Return the (X, Y) coordinate for the center point of the cell that contains the specified text.  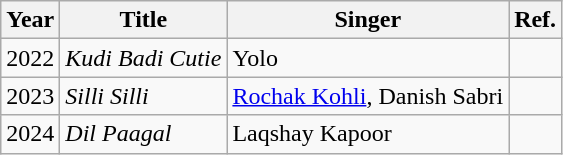
Rochak Kohli, Danish Sabri (368, 96)
Title (144, 20)
Year (30, 20)
2022 (30, 58)
Kudi Badi Cutie (144, 58)
Laqshay Kapoor (368, 134)
Silli Silli (144, 96)
Singer (368, 20)
Dil Paagal (144, 134)
Yolo (368, 58)
2024 (30, 134)
Ref. (536, 20)
2023 (30, 96)
